Capture the cell that displays the provided text and extract its [X, Y] central coordinate. 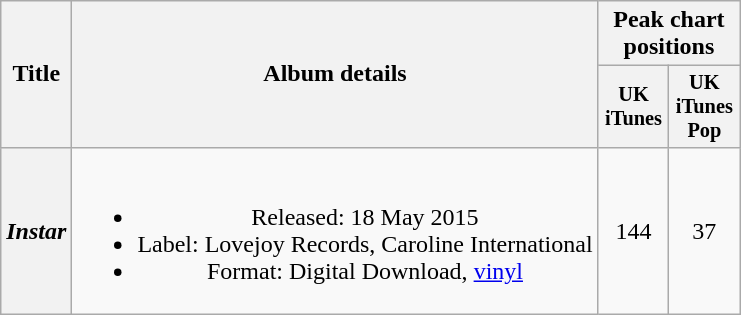
Title [36, 74]
144 [634, 230]
37 [704, 230]
Peak chart positions [669, 34]
Instar [36, 230]
Released: 18 May 2015Label: Lovejoy Records, Caroline InternationalFormat: Digital Download, vinyl [335, 230]
UK iTunes Pop [704, 107]
UK iTunes [634, 107]
Album details [335, 74]
